Provide the (X, Y) coordinate of the cell's center where the given text is located.  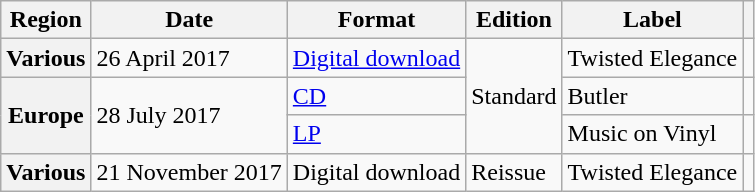
Europe (46, 115)
Reissue (514, 172)
Region (46, 20)
21 November 2017 (189, 172)
Date (189, 20)
CD (376, 96)
Edition (514, 20)
Standard (514, 96)
Music on Vinyl (652, 134)
Format (376, 20)
LP (376, 134)
Butler (652, 96)
Label (652, 20)
28 July 2017 (189, 115)
26 April 2017 (189, 58)
